Determine the (X, Y) coordinate at the center of the cell enclosing the given text.  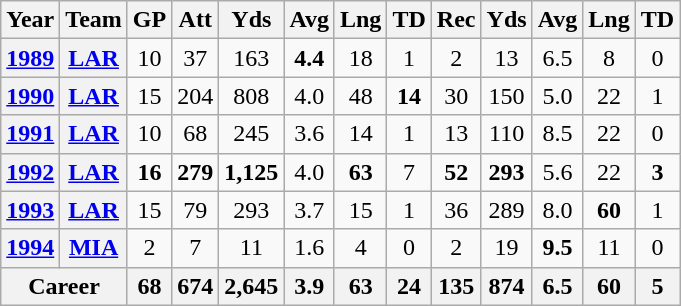
204 (196, 96)
Rec (456, 20)
4 (360, 248)
37 (196, 58)
3 (657, 172)
163 (252, 58)
18 (360, 58)
5.6 (558, 172)
1992 (30, 172)
16 (149, 172)
279 (196, 172)
5.0 (558, 96)
Year (30, 20)
808 (252, 96)
1,125 (252, 172)
24 (409, 286)
52 (456, 172)
8 (609, 58)
19 (506, 248)
Att (196, 20)
48 (360, 96)
4.4 (310, 58)
3.6 (310, 134)
79 (196, 210)
3.7 (310, 210)
1.6 (310, 248)
Career (64, 286)
Team (94, 20)
36 (456, 210)
8.5 (558, 134)
5 (657, 286)
110 (506, 134)
1990 (30, 96)
674 (196, 286)
245 (252, 134)
MIA (94, 248)
2,645 (252, 286)
874 (506, 286)
GP (149, 20)
1993 (30, 210)
1994 (30, 248)
135 (456, 286)
150 (506, 96)
1989 (30, 58)
30 (456, 96)
3.9 (310, 286)
289 (506, 210)
8.0 (558, 210)
1991 (30, 134)
9.5 (558, 248)
